Determine the (x, y) coordinate at the center of the cell enclosing the given text.  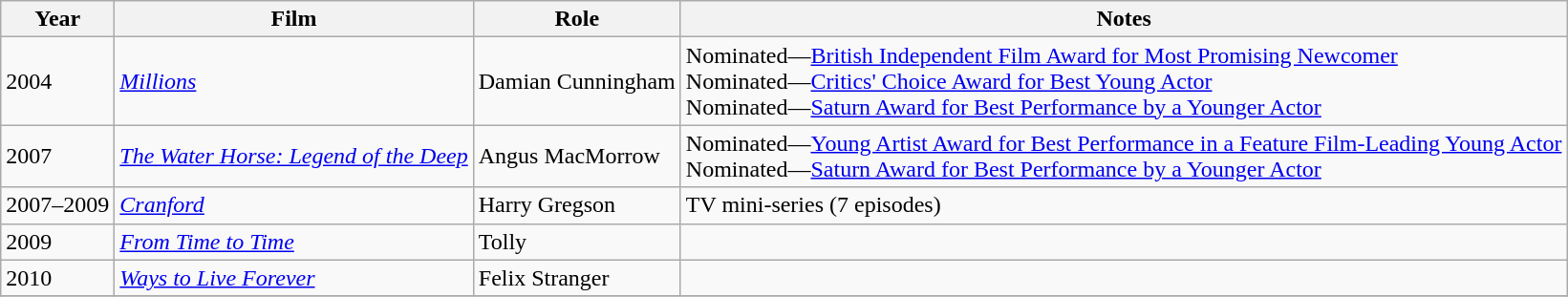
Year (57, 19)
Cranford (294, 205)
Felix Stranger (577, 278)
Millions (294, 81)
Damian Cunningham (577, 81)
TV mini-series (7 episodes) (1124, 205)
2009 (57, 242)
Ways to Live Forever (294, 278)
Angus MacMorrow (577, 157)
Film (294, 19)
2007–2009 (57, 205)
From Time to Time (294, 242)
Role (577, 19)
Notes (1124, 19)
2004 (57, 81)
The Water Horse: Legend of the Deep (294, 157)
Tolly (577, 242)
Harry Gregson (577, 205)
2010 (57, 278)
2007 (57, 157)
